Locate the cell with the specified text and output its [x, y] center coordinate. 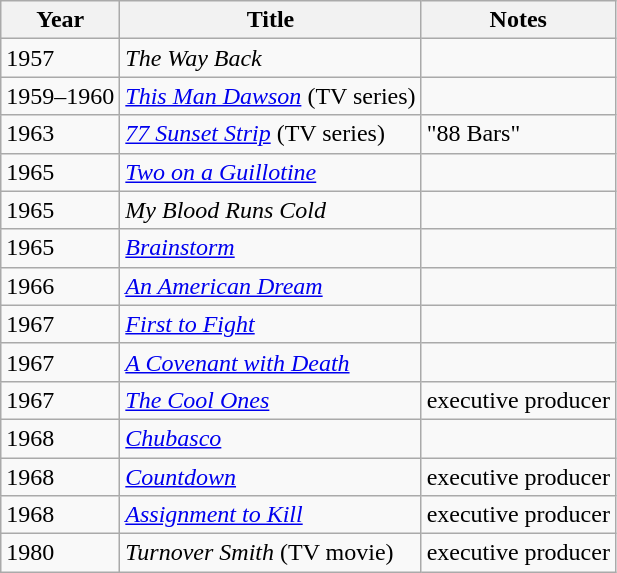
Year [60, 20]
1959–1960 [60, 96]
Chubasco [270, 438]
Brainstorm [270, 248]
An American Dream [270, 286]
The Cool Ones [270, 400]
Assignment to Kill [270, 515]
The Way Back [270, 58]
My Blood Runs Cold [270, 210]
"88 Bars" [518, 134]
Notes [518, 20]
This Man Dawson (TV series) [270, 96]
Turnover Smith (TV movie) [270, 553]
1963 [60, 134]
Countdown [270, 477]
1966 [60, 286]
77 Sunset Strip (TV series) [270, 134]
Two on a Guillotine [270, 172]
1957 [60, 58]
1980 [60, 553]
First to Fight [270, 324]
A Covenant with Death [270, 362]
Title [270, 20]
